Extract the (x, y) coordinate from the center of the cell holding the provided text.  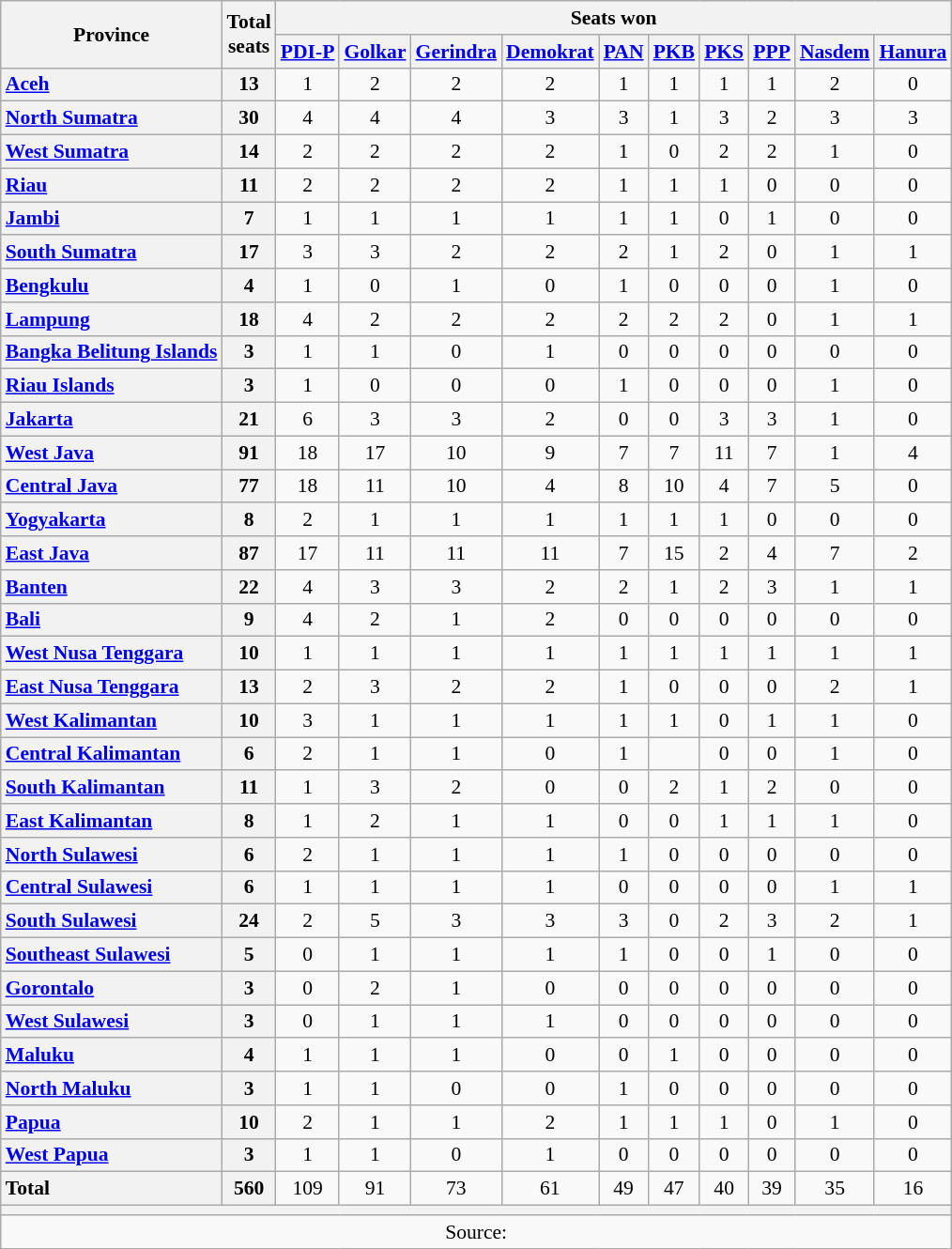
West Java (112, 453)
Lampung (112, 319)
Jakarta (112, 420)
South Kalimantan (112, 788)
21 (248, 420)
40 (724, 1189)
39 (772, 1189)
Riau (112, 185)
77 (248, 486)
PDI-P (308, 52)
West Papua (112, 1155)
Gorontalo (112, 988)
61 (550, 1189)
North Sumatra (112, 118)
West Nusa Tenggara (112, 654)
North Maluku (112, 1088)
Seats won (614, 18)
Papua (112, 1122)
South Sumatra (112, 253)
Totalseats (248, 34)
Total (112, 1189)
East Java (112, 553)
Maluku (112, 1056)
Golkar (375, 52)
Demokrat (550, 52)
Riau Islands (112, 386)
East Nusa Tenggara (112, 687)
PKB (674, 52)
Central Sulawesi (112, 887)
14 (248, 152)
Central Kalimantan (112, 754)
Jambi (112, 219)
East Kalimantan (112, 821)
Source: (477, 1232)
Banten (112, 587)
PAN (623, 52)
109 (308, 1189)
Nasdem (835, 52)
Southeast Sulawesi (112, 955)
PPP (772, 52)
Central Java (112, 486)
35 (835, 1189)
West Kalimantan (112, 720)
24 (248, 921)
West Sumatra (112, 152)
49 (623, 1189)
Bengkulu (112, 285)
Hanura (913, 52)
22 (248, 587)
560 (248, 1189)
Yogyakarta (112, 520)
West Sulawesi (112, 1022)
87 (248, 553)
PKS (724, 52)
South Sulawesi (112, 921)
73 (456, 1189)
North Sulawesi (112, 855)
Province (112, 34)
Gerindra (456, 52)
47 (674, 1189)
30 (248, 118)
15 (674, 553)
Aceh (112, 85)
16 (913, 1189)
Bangka Belitung Islands (112, 352)
Bali (112, 620)
